Locate the cell with the specified text and output its [X, Y] center coordinate. 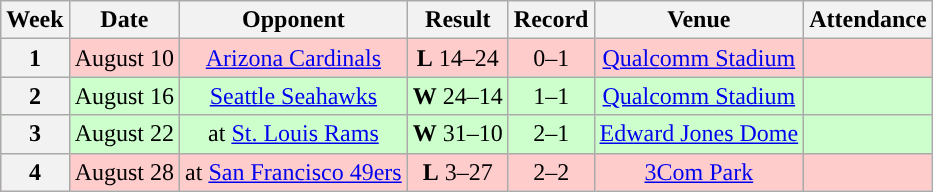
Attendance [868, 20]
2–1 [551, 134]
1 [35, 58]
3 [35, 134]
Result [458, 20]
0–1 [551, 58]
Date [124, 20]
L 3–27 [458, 172]
at San Francisco 49ers [294, 172]
Opponent [294, 20]
1–1 [551, 96]
at St. Louis Rams [294, 134]
August 16 [124, 96]
Seattle Seahawks [294, 96]
Week [35, 20]
W 24–14 [458, 96]
Venue [699, 20]
August 22 [124, 134]
W 31–10 [458, 134]
L 14–24 [458, 58]
August 10 [124, 58]
August 28 [124, 172]
Edward Jones Dome [699, 134]
2 [35, 96]
Record [551, 20]
4 [35, 172]
3Com Park [699, 172]
Arizona Cardinals [294, 58]
2–2 [551, 172]
